Return the [X, Y] coordinate for the center point of the cell that contains the specified text.  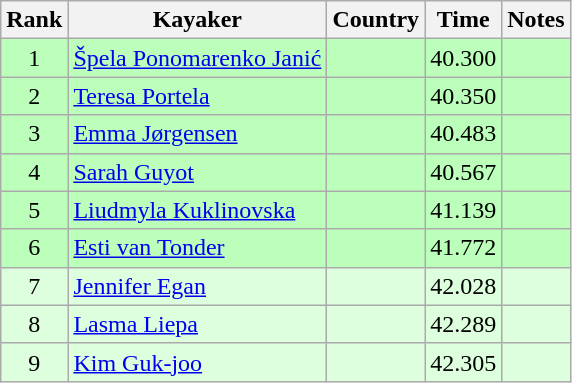
3 [34, 134]
Rank [34, 20]
Time [464, 20]
2 [34, 96]
42.305 [464, 362]
Emma Jørgensen [198, 134]
9 [34, 362]
1 [34, 58]
42.289 [464, 324]
40.350 [464, 96]
41.139 [464, 210]
Esti van Tonder [198, 248]
Notes [536, 20]
42.028 [464, 286]
40.300 [464, 58]
41.772 [464, 248]
Kim Guk-joo [198, 362]
4 [34, 172]
Teresa Portela [198, 96]
Kayaker [198, 20]
Liudmyla Kuklinovska [198, 210]
Country [376, 20]
Špela Ponomarenko Janić [198, 58]
40.483 [464, 134]
Sarah Guyot [198, 172]
7 [34, 286]
8 [34, 324]
Jennifer Egan [198, 286]
6 [34, 248]
40.567 [464, 172]
5 [34, 210]
Lasma Liepa [198, 324]
